Search for the cell housing the specified text and yield its [X, Y] center coordinate. 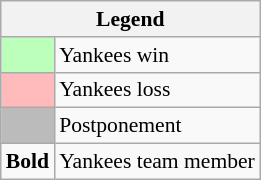
Bold [28, 162]
Postponement [157, 126]
Legend [130, 19]
Yankees team member [157, 162]
Yankees win [157, 55]
Yankees loss [157, 90]
